For the text-containing cell, return its midpoint in [x, y] coordinate format. 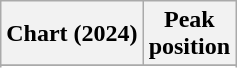
Chart (2024) [72, 34]
Peakposition [189, 34]
